Return the [X, Y] coordinate for the center point of the cell that contains the specified text.  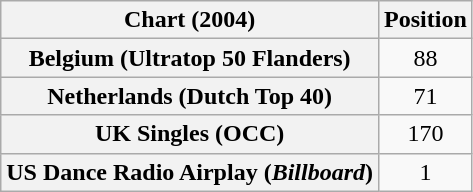
UK Singles (OCC) [190, 134]
170 [426, 134]
71 [426, 96]
Chart (2004) [190, 20]
Position [426, 20]
Netherlands (Dutch Top 40) [190, 96]
1 [426, 172]
88 [426, 58]
Belgium (Ultratop 50 Flanders) [190, 58]
US Dance Radio Airplay (Billboard) [190, 172]
